Detect which cell encompasses the target text, then output its (x, y) center coordinate. 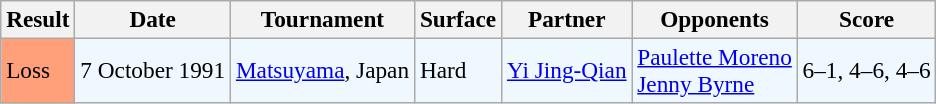
Opponents (714, 19)
Matsuyama, Japan (322, 70)
Result (38, 19)
7 October 1991 (153, 70)
Hard (458, 70)
Yi Jing-Qian (567, 70)
Paulette Moreno Jenny Byrne (714, 70)
Surface (458, 19)
Loss (38, 70)
Score (866, 19)
Partner (567, 19)
6–1, 4–6, 4–6 (866, 70)
Tournament (322, 19)
Date (153, 19)
